Scan for the cell matching the given text and deliver its [x, y] coordinate at center. 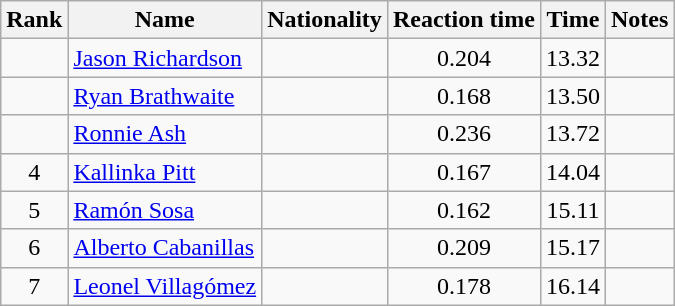
7 [34, 286]
Rank [34, 20]
Kallinka Pitt [165, 172]
0.236 [464, 134]
Leonel Villagómez [165, 286]
16.14 [572, 286]
Name [165, 20]
4 [34, 172]
Jason Richardson [165, 58]
Time [572, 20]
0.178 [464, 286]
6 [34, 248]
Reaction time [464, 20]
Notes [639, 20]
0.204 [464, 58]
15.11 [572, 210]
13.72 [572, 134]
Ryan Brathwaite [165, 96]
0.167 [464, 172]
13.50 [572, 96]
15.17 [572, 248]
Ramón Sosa [165, 210]
Nationality [325, 20]
0.168 [464, 96]
0.209 [464, 248]
5 [34, 210]
Ronnie Ash [165, 134]
Alberto Cabanillas [165, 248]
14.04 [572, 172]
0.162 [464, 210]
13.32 [572, 58]
